Locate the cell with the specified text and output its (x, y) center coordinate. 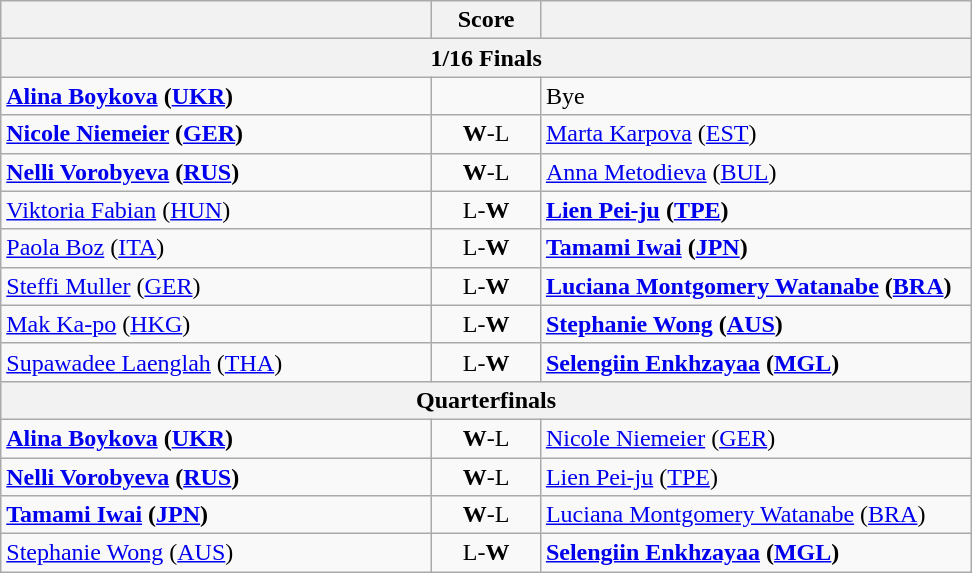
Supawadee Laenglah (THA) (216, 362)
Marta Karpova (EST) (756, 134)
Steffi Muller (GER) (216, 286)
1/16 Finals (486, 58)
Mak Ka-po (HKG) (216, 324)
Score (486, 20)
Quarterfinals (486, 400)
Viktoria Fabian (HUN) (216, 210)
Bye (756, 96)
Paola Boz (ITA) (216, 248)
Anna Metodieva (BUL) (756, 172)
